Extract the [x, y] coordinate from the center of the cell holding the provided text.  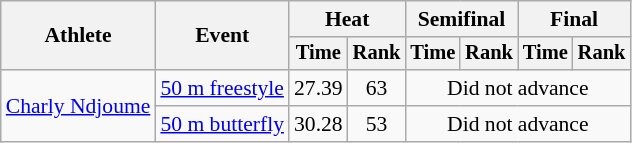
30.28 [318, 124]
Heat [347, 19]
53 [377, 124]
50 m freestyle [222, 88]
Athlete [78, 36]
27.39 [318, 88]
Final [574, 19]
Semifinal [461, 19]
Charly Ndjoume [78, 106]
Event [222, 36]
50 m butterfly [222, 124]
63 [377, 88]
